Output the [x, y] coordinate of the center of the cell containing the given text.  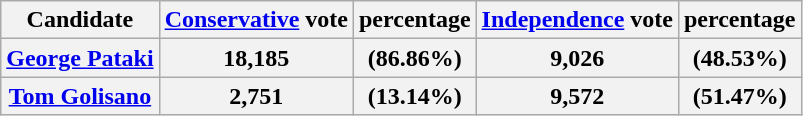
Conservative vote [256, 20]
(13.14%) [414, 96]
9,572 [577, 96]
2,751 [256, 96]
18,185 [256, 58]
(86.86%) [414, 58]
Candidate [80, 20]
George Pataki [80, 58]
Tom Golisano [80, 96]
9,026 [577, 58]
Independence vote [577, 20]
(51.47%) [740, 96]
(48.53%) [740, 58]
